Capture the cell that displays the provided text and extract its [x, y] central coordinate. 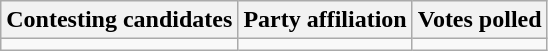
Party affiliation [325, 20]
Contesting candidates [120, 20]
Votes polled [480, 20]
